Provide the (x, y) coordinate of the cell's center where the given text is located.  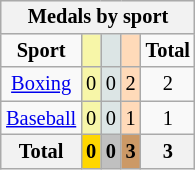
Sport (41, 51)
Boxing (41, 84)
Baseball (41, 118)
Medals by sport (98, 17)
